Return (x, y) of the center of cell containing provided text 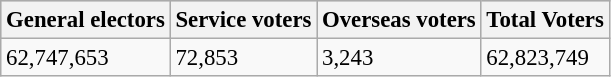
Service voters (244, 20)
General electors (86, 20)
62,823,749 (545, 58)
72,853 (244, 58)
Total Voters (545, 20)
Overseas voters (399, 20)
62,747,653 (86, 58)
3,243 (399, 58)
